Extract the (X, Y) coordinate from the center of the cell holding the provided text.  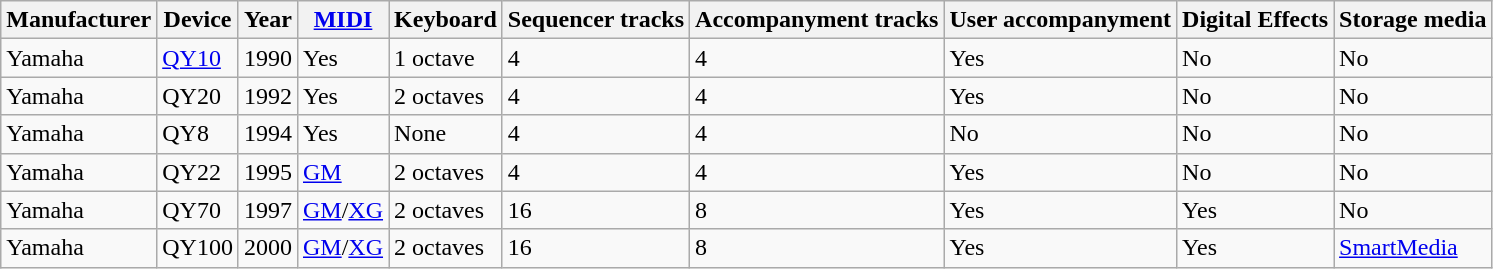
1994 (268, 134)
Keyboard (446, 20)
None (446, 134)
QY20 (198, 96)
1 octave (446, 58)
QY10 (198, 58)
2000 (268, 248)
1992 (268, 96)
1997 (268, 210)
1995 (268, 172)
User accompanyment (1060, 20)
Accompanyment tracks (817, 20)
GM (342, 172)
QY8 (198, 134)
Digital Effects (1256, 20)
QY100 (198, 248)
Manufacturer (79, 20)
Device (198, 20)
1990 (268, 58)
SmartMedia (1413, 248)
MIDI (342, 20)
Sequencer tracks (596, 20)
QY70 (198, 210)
Year (268, 20)
QY22 (198, 172)
Storage media (1413, 20)
